For the text-containing cell, return its midpoint in (x, y) coordinate format. 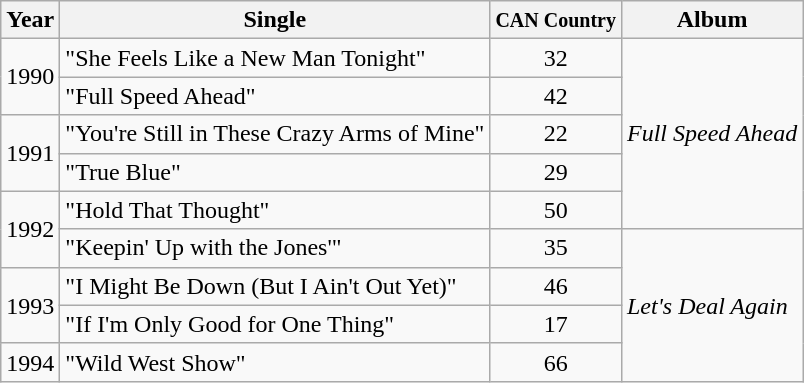
1993 (30, 305)
1990 (30, 77)
Year (30, 20)
22 (556, 134)
"I Might Be Down (But I Ain't Out Yet)" (275, 286)
Full Speed Ahead (712, 134)
32 (556, 58)
"If I'm Only Good for One Thing" (275, 324)
"Hold That Thought" (275, 210)
46 (556, 286)
"Wild West Show" (275, 362)
17 (556, 324)
1991 (30, 153)
"True Blue" (275, 172)
Let's Deal Again (712, 305)
29 (556, 172)
35 (556, 248)
1992 (30, 229)
66 (556, 362)
42 (556, 96)
Album (712, 20)
"Keepin' Up with the Jones'" (275, 248)
Single (275, 20)
CAN Country (556, 20)
50 (556, 210)
1994 (30, 362)
"Full Speed Ahead" (275, 96)
"She Feels Like a New Man Tonight" (275, 58)
"You're Still in These Crazy Arms of Mine" (275, 134)
